Provide the [X, Y] coordinate of the cell's center where the given text is located.  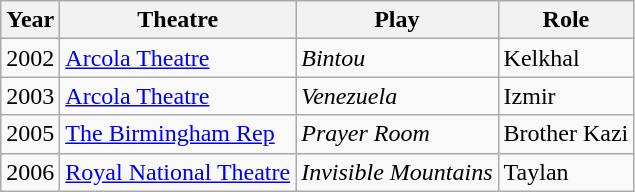
Royal National Theatre [178, 172]
Izmir [566, 96]
The Birmingham Rep [178, 134]
Prayer Room [397, 134]
Bintou [397, 58]
Kelkhal [566, 58]
2002 [30, 58]
Venezuela [397, 96]
Taylan [566, 172]
Brother Kazi [566, 134]
Year [30, 20]
2005 [30, 134]
Invisible Mountains [397, 172]
2006 [30, 172]
2003 [30, 96]
Play [397, 20]
Theatre [178, 20]
Role [566, 20]
